Return [x, y] of the center of cell containing provided text 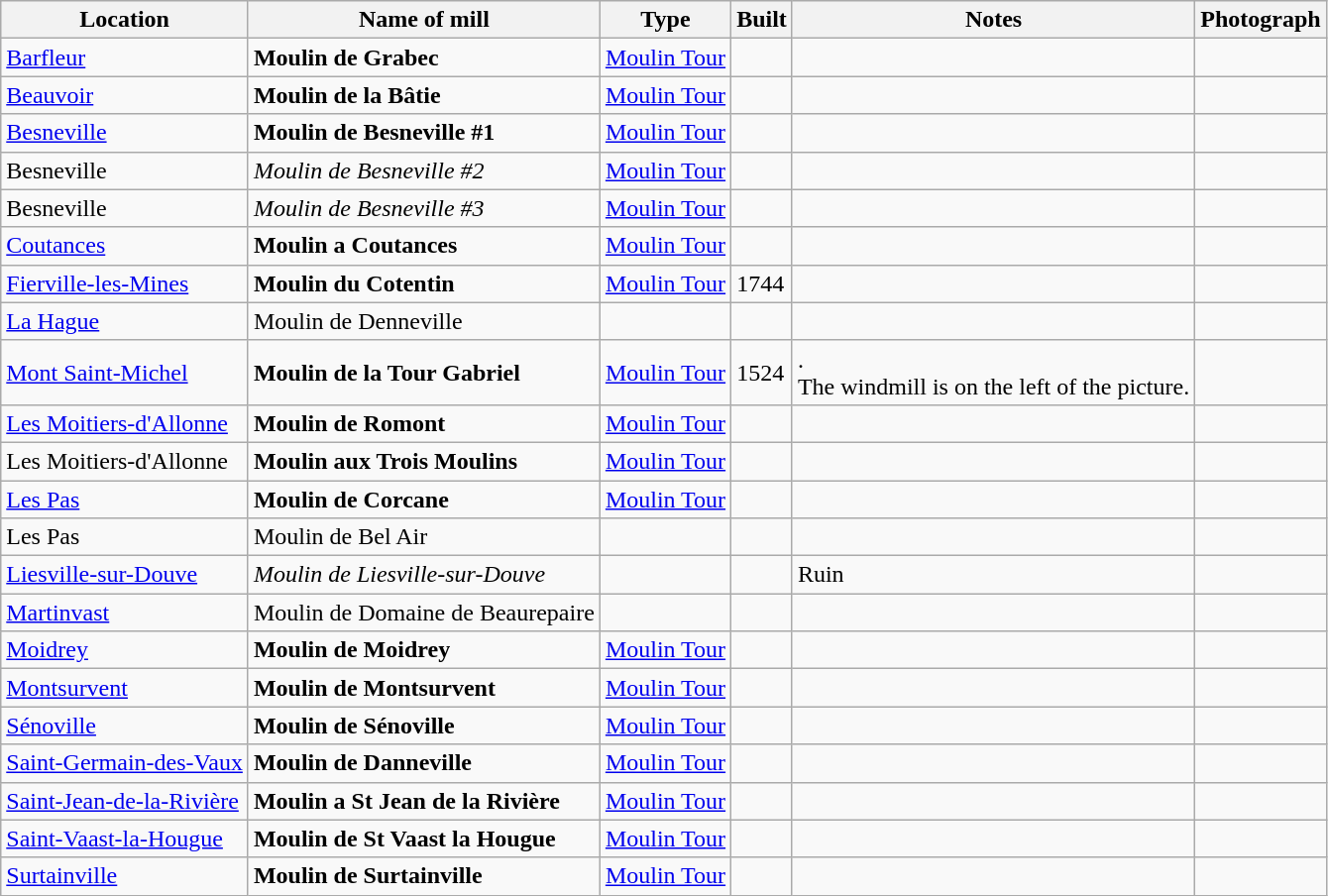
Saint-Vaast-la-Hougue [125, 839]
Surtainville [125, 876]
Moulin de Besneville #1 [424, 133]
Moulin de Romont [424, 423]
Saint-Germain-des-Vaux [125, 763]
Location [125, 20]
Moulin a Coutances [424, 246]
Name of mill [424, 20]
Moulin de Liesville-sur-Douve [424, 575]
Moidrey [125, 650]
Moulin aux Trois Moulins [424, 461]
Moulin de Grabec [424, 57]
Moulin de la Bâtie [424, 95]
Moulin de la Tour Gabriel [424, 373]
Moulin de Moidrey [424, 650]
Mont Saint-Michel [125, 373]
Saint-Jean-de-la-Rivière [125, 801]
Moulin de St Vaast la Hougue [424, 839]
.The windmill is on the left of the picture. [993, 373]
Moulin de Danneville [424, 763]
Ruin [993, 575]
Beauvoir [125, 95]
Sénoville [125, 726]
Moulin de Montsurvent [424, 688]
La Hague [125, 321]
Moulin de Besneville #2 [424, 170]
Notes [993, 20]
Moulin de Sénoville [424, 726]
Moulin de Bel Air [424, 537]
1744 [762, 283]
Martinvast [125, 613]
Coutances [125, 246]
Type [665, 20]
Moulin du Cotentin [424, 283]
Moulin de Domaine de Beaurepaire [424, 613]
Moulin a St Jean de la Rivière [424, 801]
Barfleur [125, 57]
Photograph [1261, 20]
Montsurvent [125, 688]
Liesville-sur-Douve [125, 575]
Moulin de Surtainville [424, 876]
Moulin de Denneville [424, 321]
Fierville-les-Mines [125, 283]
Moulin de Besneville #3 [424, 208]
1524 [762, 373]
Built [762, 20]
Moulin de Corcane [424, 499]
